Provide the [X, Y] coordinate of the cell's center where the given text is located.  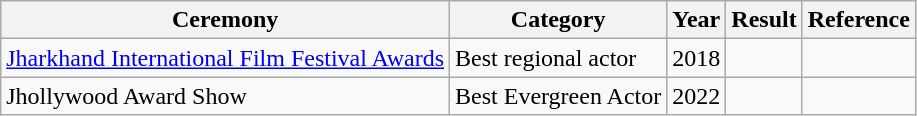
Ceremony [226, 20]
2022 [696, 96]
Jharkhand International Film Festival Awards [226, 58]
Year [696, 20]
Jhollywood Award Show [226, 96]
Result [764, 20]
Category [558, 20]
Best Evergreen Actor [558, 96]
Best regional actor [558, 58]
Reference [858, 20]
2018 [696, 58]
